Output the (X, Y) coordinate of the center of the cell containing the given text.  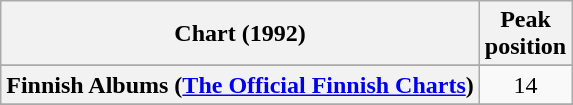
Peakposition (525, 34)
Finnish Albums (The Official Finnish Charts) (240, 85)
14 (525, 85)
Chart (1992) (240, 34)
